From the cell containing the given text, extract its center point as [x, y] coordinate. 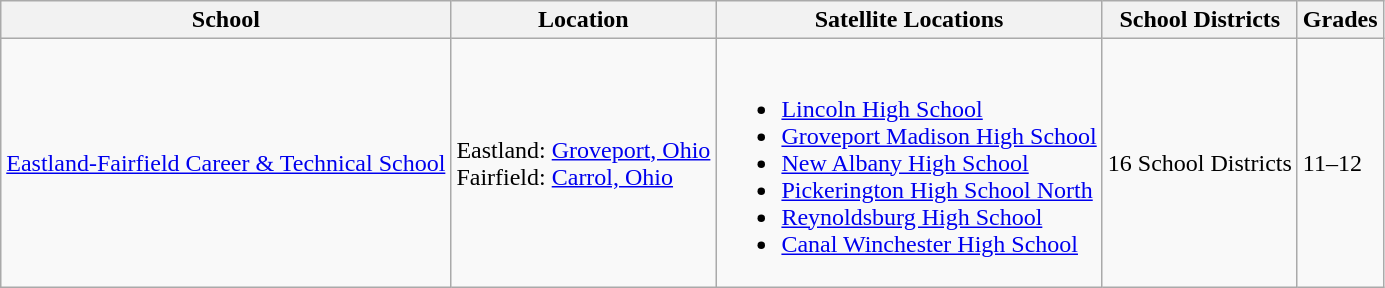
School Districts [1200, 20]
Satellite Locations [909, 20]
School [226, 20]
Eastland-Fairfield Career & Technical School [226, 163]
Location [584, 20]
Grades [1340, 20]
11–12 [1340, 163]
16 School Districts [1200, 163]
Eastland: Groveport, OhioFairfield: Carrol, Ohio [584, 163]
